Output the (x, y) coordinate of the center of the cell containing the given text.  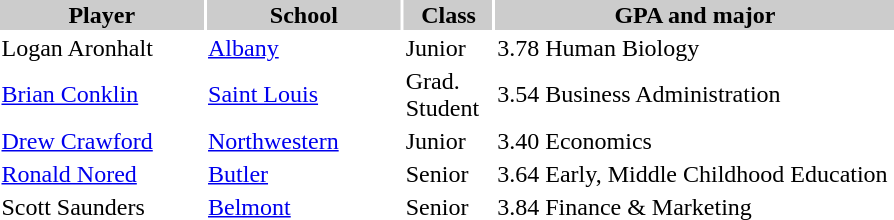
Logan Aronhalt (102, 48)
GPA and major (695, 15)
3.40 Economics (695, 141)
Class (448, 15)
Player (102, 15)
3.54 Business Administration (695, 94)
Northwestern (304, 141)
Albany (304, 48)
Drew Crawford (102, 141)
Brian Conklin (102, 94)
Senior (448, 174)
3.78 Human Biology (695, 48)
3.64 Early, Middle Childhood Education (695, 174)
Grad. Student (448, 94)
Saint Louis (304, 94)
Ronald Nored (102, 174)
School (304, 15)
Butler (304, 174)
